Return the (x, y) coordinate for the center point of the cell that contains the specified text.  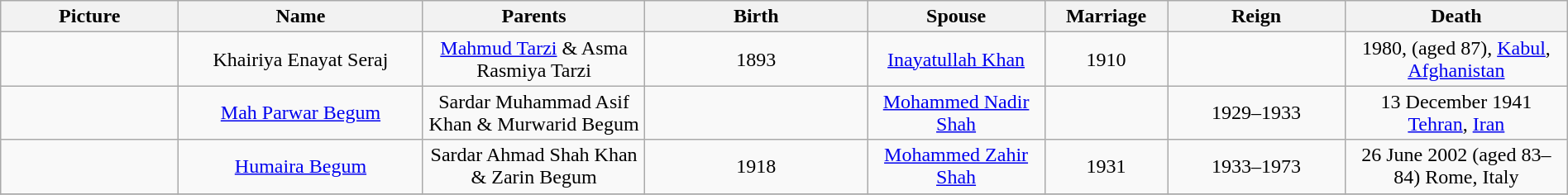
1893 (756, 59)
1931 (1107, 167)
Humaira Begum (301, 167)
13 December 1941 Tehran, Iran (1456, 112)
Mohammed Zahir Shah (956, 167)
Inayatullah Khan (956, 59)
Name (301, 17)
Mohammed Nadir Shah (956, 112)
1933–1973 (1257, 167)
Spouse (956, 17)
Khairiya Enayat Seraj (301, 59)
Reign (1257, 17)
Birth (756, 17)
1929–1933 (1257, 112)
1910 (1107, 59)
Parents (534, 17)
1918 (756, 167)
Picture (89, 17)
Mah Parwar Begum (301, 112)
Sardar Ahmad Shah Khan & Zarin Begum (534, 167)
Marriage (1107, 17)
Sardar Muhammad Asif Khan & Murwarid Begum (534, 112)
1980, (aged 87), Kabul, Afghanistan (1456, 59)
Mahmud Tarzi & Asma Rasmiya Tarzi (534, 59)
26 June 2002 (aged 83–84) Rome, Italy (1456, 167)
Death (1456, 17)
